Output the (x, y) coordinate of the center of the cell containing the given text.  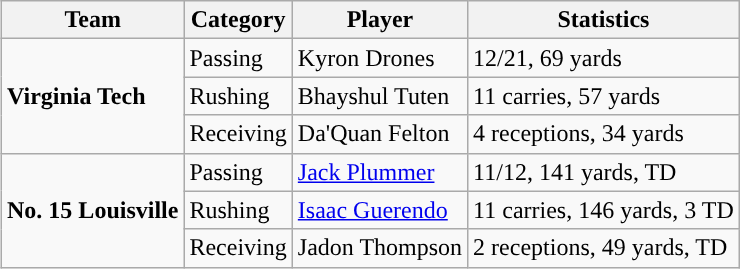
4 receptions, 34 yards (604, 134)
Isaac Guerendo (380, 210)
Player (380, 20)
Category (238, 20)
Da'Quan Felton (380, 134)
11/12, 141 yards, TD (604, 172)
2 receptions, 49 yards, TD (604, 248)
12/21, 69 yards (604, 58)
Statistics (604, 20)
Bhayshul Tuten (380, 96)
11 carries, 146 yards, 3 TD (604, 210)
Jadon Thompson (380, 248)
Virginia Tech (93, 96)
Jack Plummer (380, 172)
Kyron Drones (380, 58)
No. 15 Louisville (93, 210)
Team (93, 20)
11 carries, 57 yards (604, 96)
